Extract the (x, y) coordinate from the center of the cell holding the provided text.  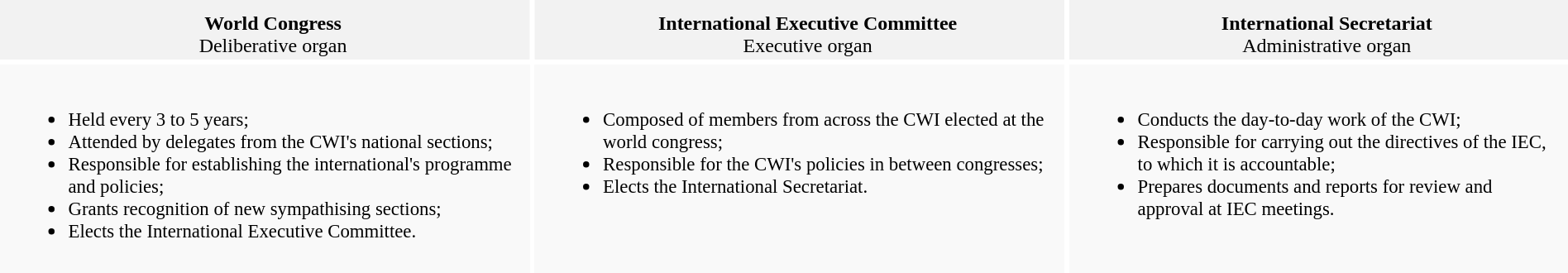
International Executive CommitteeExecutive organ (800, 30)
International SecretariatAdministrative organ (1318, 30)
World CongressDeliberative organ (265, 30)
